Capture the cell that displays the provided text and extract its [x, y] central coordinate. 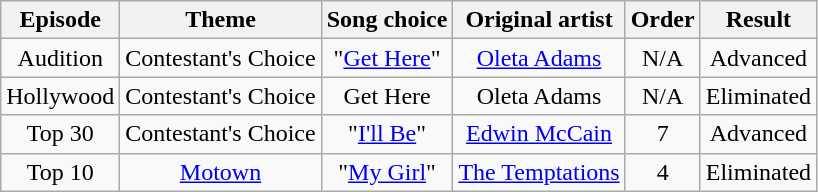
"Get Here" [387, 58]
Audition [60, 58]
Episode [60, 20]
Edwin McCain [539, 134]
Result [758, 20]
7 [662, 134]
Top 10 [60, 172]
"I'll Be" [387, 134]
Song choice [387, 20]
The Temptations [539, 172]
Get Here [387, 96]
Original artist [539, 20]
Theme [220, 20]
Order [662, 20]
4 [662, 172]
Motown [220, 172]
Top 30 [60, 134]
"My Girl" [387, 172]
Hollywood [60, 96]
